Pinpoint the cell where the given text exists, returning its [x, y] midpoint coordinate. 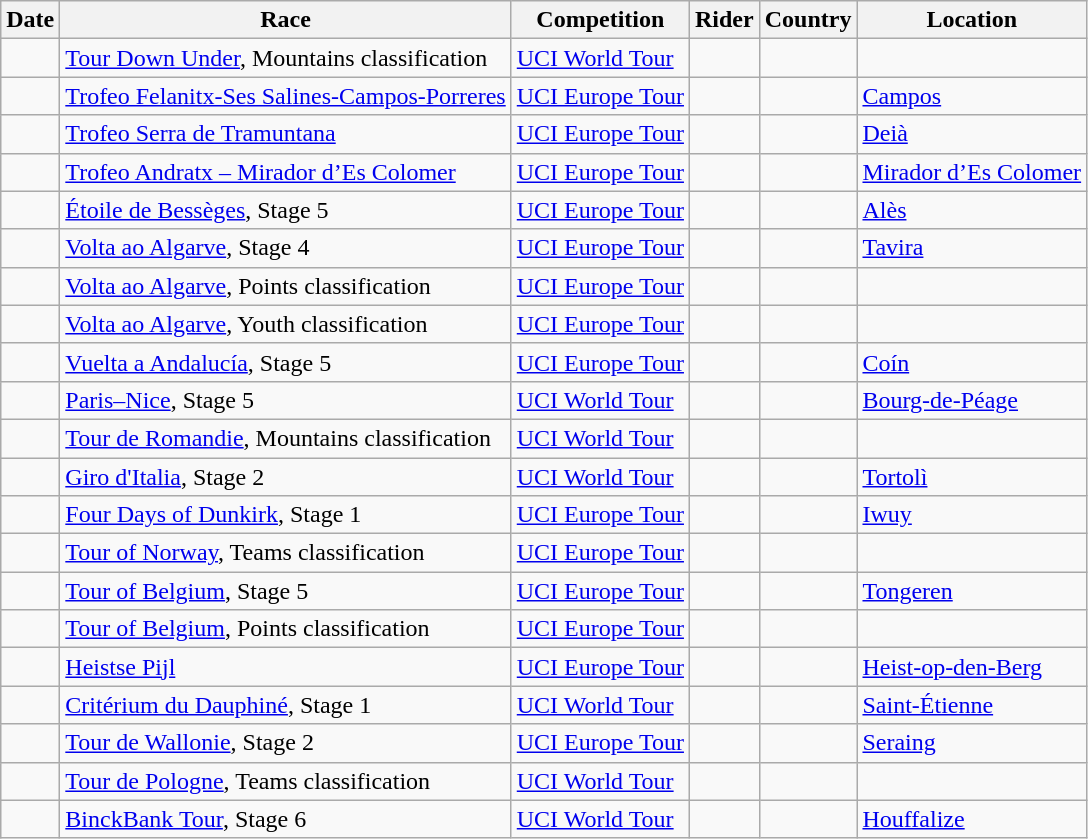
Rider [724, 20]
Tour of Belgium, Points classification [286, 629]
Volta ao Algarve, Youth classification [286, 324]
Iwuy [972, 515]
Heistse Pijl [286, 667]
Tour Down Under, Mountains classification [286, 58]
Paris–Nice, Stage 5 [286, 400]
Heist-op-den-Berg [972, 667]
Tour of Belgium, Stage 5 [286, 591]
Saint-Étienne [972, 705]
Étoile de Bessèges, Stage 5 [286, 210]
Bourg-de-Péage [972, 400]
Mirador d’Es Colomer [972, 172]
Tortolì [972, 477]
Tongeren [972, 591]
Vuelta a Andalucía, Stage 5 [286, 362]
Tour of Norway, Teams classification [286, 553]
Trofeo Serra de Tramuntana [286, 134]
Four Days of Dunkirk, Stage 1 [286, 515]
Competition [600, 20]
Deià [972, 134]
Volta ao Algarve, Points classification [286, 286]
Tour de Pologne, Teams classification [286, 781]
Date [30, 20]
Trofeo Andratx – Mirador d’Es Colomer [286, 172]
Seraing [972, 743]
Tour de Romandie, Mountains classification [286, 438]
Critérium du Dauphiné, Stage 1 [286, 705]
Trofeo Felanitx-Ses Salines-Campos-Porreres [286, 96]
Country [808, 20]
Location [972, 20]
Giro d'Italia, Stage 2 [286, 477]
Alès [972, 210]
Houffalize [972, 819]
Volta ao Algarve, Stage 4 [286, 248]
Campos [972, 96]
Tavira [972, 248]
BinckBank Tour, Stage 6 [286, 819]
Race [286, 20]
Coín [972, 362]
Tour de Wallonie, Stage 2 [286, 743]
